From the cell containing the given text, extract its center point as [x, y] coordinate. 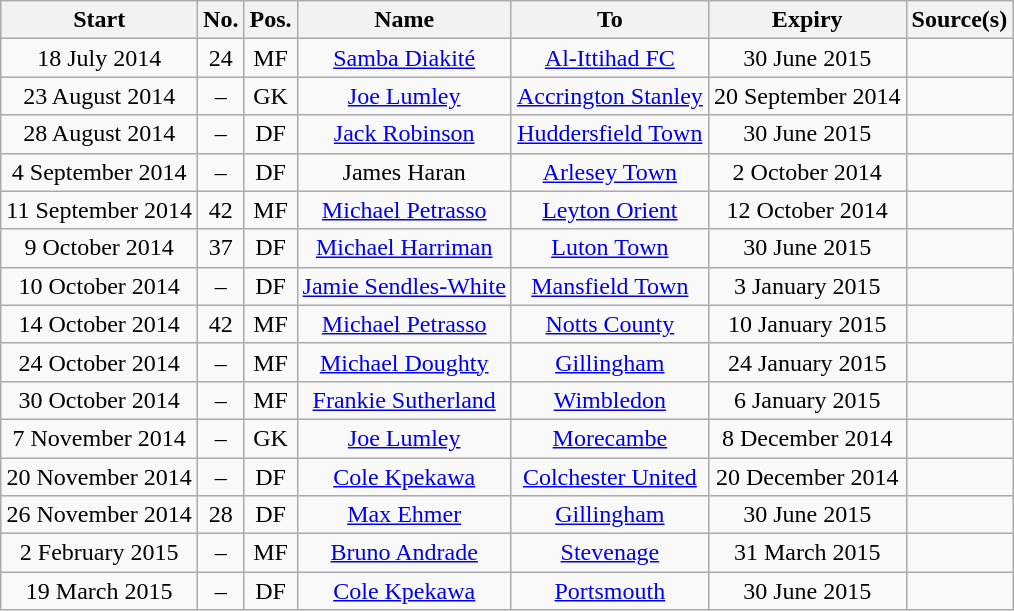
11 September 2014 [100, 210]
31 March 2015 [807, 553]
28 [221, 515]
Huddersfield Town [610, 134]
20 December 2014 [807, 477]
23 August 2014 [100, 96]
Arlesey Town [610, 172]
20 November 2014 [100, 477]
37 [221, 248]
24 October 2014 [100, 362]
Portsmouth [610, 591]
To [610, 20]
Jack Robinson [404, 134]
2 February 2015 [100, 553]
4 September 2014 [100, 172]
Wimbledon [610, 400]
28 August 2014 [100, 134]
Al-Ittihad FC [610, 58]
7 November 2014 [100, 438]
Mansfield Town [610, 286]
Stevenage [610, 553]
12 October 2014 [807, 210]
Michael Doughty [404, 362]
Bruno Andrade [404, 553]
Pos. [270, 20]
2 October 2014 [807, 172]
Source(s) [960, 20]
Colchester United [610, 477]
Name [404, 20]
Samba Diakité [404, 58]
9 October 2014 [100, 248]
20 September 2014 [807, 96]
Accrington Stanley [610, 96]
3 January 2015 [807, 286]
30 October 2014 [100, 400]
10 October 2014 [100, 286]
26 November 2014 [100, 515]
Expiry [807, 20]
8 December 2014 [807, 438]
24 January 2015 [807, 362]
18 July 2014 [100, 58]
James Haran [404, 172]
Frankie Sutherland [404, 400]
14 October 2014 [100, 324]
Michael Harriman [404, 248]
Luton Town [610, 248]
10 January 2015 [807, 324]
Notts County [610, 324]
No. [221, 20]
6 January 2015 [807, 400]
Jamie Sendles-White [404, 286]
Leyton Orient [610, 210]
Morecambe [610, 438]
19 March 2015 [100, 591]
Max Ehmer [404, 515]
Start [100, 20]
24 [221, 58]
